Extract the (X, Y) coordinate from the center of the cell holding the provided text.  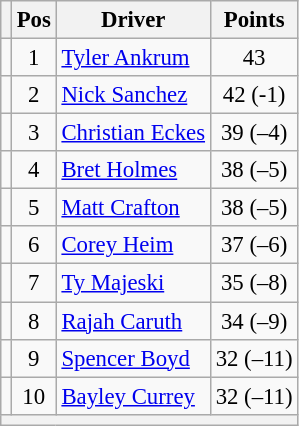
Spencer Boyd (133, 358)
39 (–4) (254, 133)
8 (34, 321)
Tyler Ankrum (133, 58)
Points (254, 20)
2 (34, 95)
4 (34, 170)
10 (34, 396)
35 (–8) (254, 283)
Rajah Caruth (133, 321)
9 (34, 358)
Christian Eckes (133, 133)
Nick Sanchez (133, 95)
42 (-1) (254, 95)
Matt Crafton (133, 208)
1 (34, 58)
3 (34, 133)
37 (–6) (254, 245)
7 (34, 283)
5 (34, 208)
Ty Majeski (133, 283)
Driver (133, 20)
Pos (34, 20)
43 (254, 58)
34 (–9) (254, 321)
Corey Heim (133, 245)
6 (34, 245)
Bayley Currey (133, 396)
Bret Holmes (133, 170)
